Locate the cell with the specified text and output its (X, Y) center coordinate. 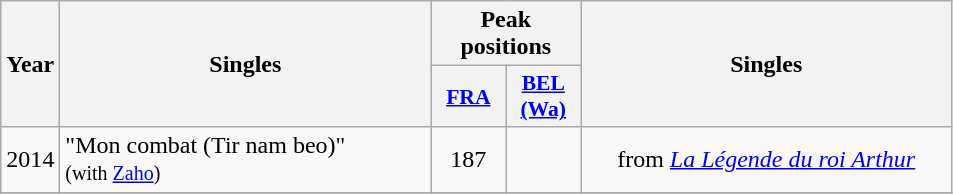
187 (468, 160)
BEL (Wa) (544, 96)
2014 (30, 160)
from La Légende du roi Arthur (766, 160)
FRA (468, 96)
Year (30, 64)
"Mon combat (Tir nam beo)"(with Zaho) (246, 160)
Peak positions (506, 34)
